Return the (X, Y) coordinate for the center point of the cell that contains the specified text.  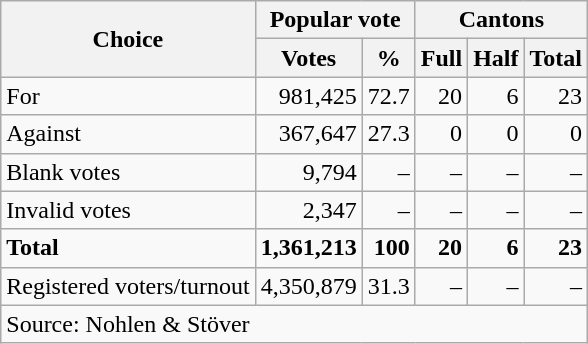
Cantons (501, 20)
2,347 (308, 210)
27.3 (388, 134)
Source: Nohlen & Stöver (294, 324)
Invalid votes (128, 210)
1,361,213 (308, 248)
Votes (308, 58)
Full (441, 58)
For (128, 96)
Blank votes (128, 172)
981,425 (308, 96)
Against (128, 134)
72.7 (388, 96)
Popular vote (335, 20)
% (388, 58)
31.3 (388, 286)
367,647 (308, 134)
9,794 (308, 172)
100 (388, 248)
Choice (128, 39)
4,350,879 (308, 286)
Half (496, 58)
Registered voters/turnout (128, 286)
